Determine the (x, y) coordinate at the center of the cell enclosing the given text.  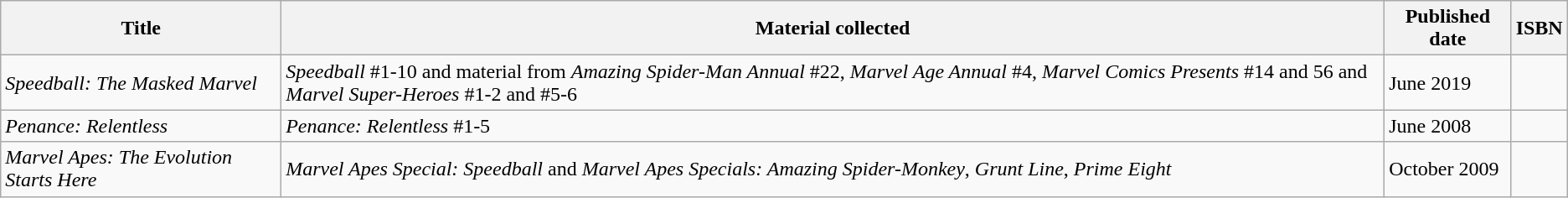
Penance: Relentless #1-5 (833, 126)
October 2009 (1447, 169)
Speedball: The Masked Marvel (141, 82)
Material collected (833, 29)
June 2008 (1447, 126)
ISBN (1540, 29)
Penance: Relentless (141, 126)
June 2019 (1447, 82)
Published date (1447, 29)
Title (141, 29)
Marvel Apes: The Evolution Starts Here (141, 169)
Marvel Apes Special: Speedball and Marvel Apes Specials: Amazing Spider-Monkey, Grunt Line, Prime Eight (833, 169)
